Determine the (x, y) coordinate at the center of the cell enclosing the given text.  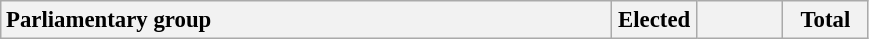
Parliamentary group (306, 20)
Total (826, 20)
Elected (654, 20)
